Identify which cell holds the provided text, then report its (X, Y) central coordinate. 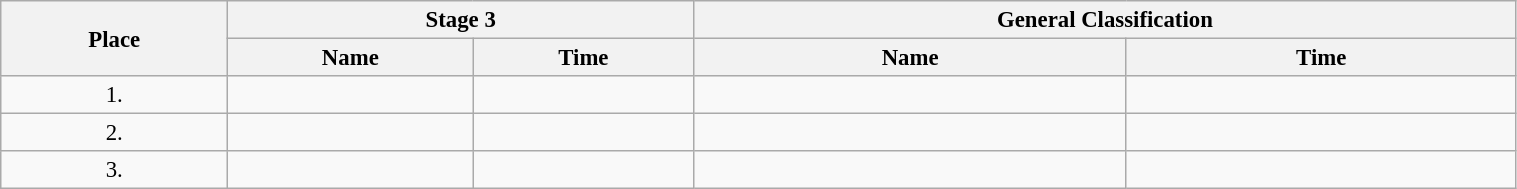
1. (114, 95)
3. (114, 170)
Place (114, 38)
Stage 3 (461, 20)
2. (114, 133)
General Classification (1105, 20)
